Identify which cell holds the provided text, then report its (X, Y) central coordinate. 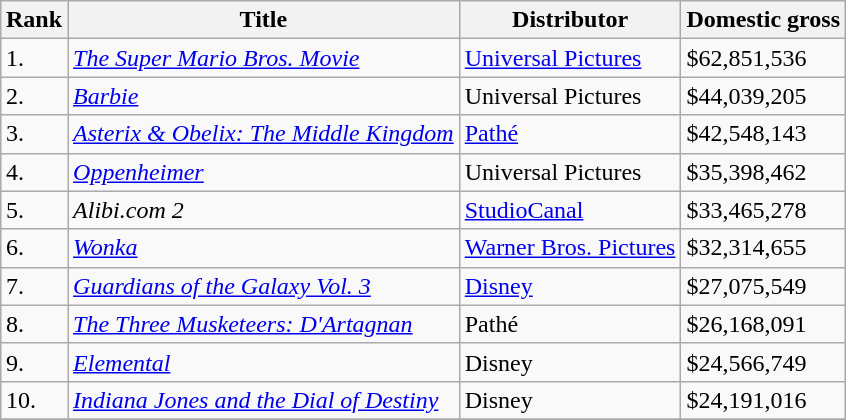
The Three Musketeers: D'Artagnan (264, 324)
Title (264, 20)
4. (34, 172)
Alibi.com 2 (264, 210)
3. (34, 134)
Asterix & Obelix: The Middle Kingdom (264, 134)
10. (34, 400)
$32,314,655 (764, 248)
1. (34, 58)
Guardians of the Galaxy Vol. 3 (264, 286)
$42,548,143 (764, 134)
$35,398,462 (764, 172)
6. (34, 248)
5. (34, 210)
$27,075,549 (764, 286)
$44,039,205 (764, 96)
$33,465,278 (764, 210)
Wonka (264, 248)
Distributor (570, 20)
$24,191,016 (764, 400)
Warner Bros. Pictures (570, 248)
$26,168,091 (764, 324)
7. (34, 286)
$24,566,749 (764, 362)
$62,851,536 (764, 58)
Indiana Jones and the Dial of Destiny (264, 400)
Oppenheimer (264, 172)
Elemental (264, 362)
Barbie (264, 96)
Rank (34, 20)
9. (34, 362)
StudioCanal (570, 210)
The Super Mario Bros. Movie (264, 58)
Domestic gross (764, 20)
2. (34, 96)
8. (34, 324)
